Capture the cell that displays the provided text and extract its (X, Y) central coordinate. 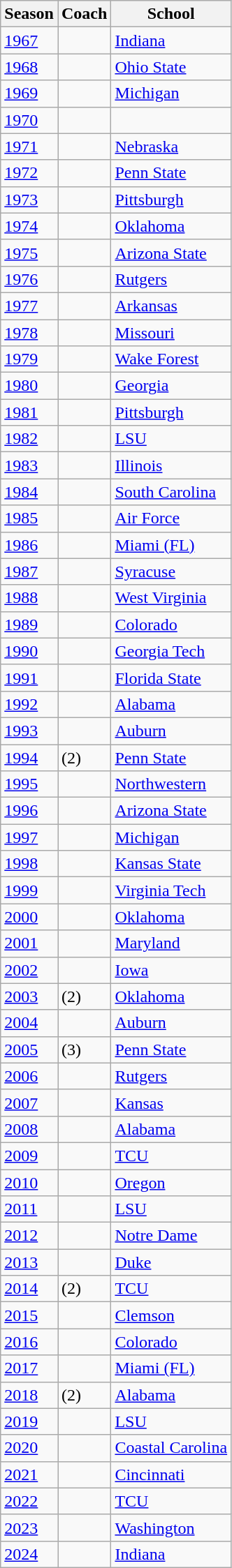
1981 (29, 412)
1998 (29, 864)
Iowa (171, 970)
2022 (29, 1501)
Kansas State (171, 864)
2017 (29, 1368)
2006 (29, 1076)
Illinois (171, 465)
Kansas (171, 1103)
Northwestern (171, 784)
Wake Forest (171, 359)
Coastal Carolina (171, 1448)
Nebraska (171, 147)
1996 (29, 811)
Air Force (171, 518)
2016 (29, 1342)
Maryland (171, 943)
2024 (29, 1554)
1968 (29, 67)
2000 (29, 917)
1986 (29, 545)
1976 (29, 279)
1978 (29, 333)
1997 (29, 837)
Season (29, 14)
Georgia (171, 386)
1979 (29, 359)
1989 (29, 625)
Georgia Tech (171, 651)
Virginia Tech (171, 890)
School (171, 14)
Cincinnati (171, 1474)
Coach (84, 14)
1994 (29, 757)
1973 (29, 200)
2008 (29, 1129)
2004 (29, 1023)
2021 (29, 1474)
1984 (29, 492)
2018 (29, 1395)
Washington (171, 1528)
West Virginia (171, 598)
(3) (84, 1050)
2012 (29, 1236)
1971 (29, 147)
2014 (29, 1289)
1975 (29, 253)
1999 (29, 890)
1970 (29, 120)
1982 (29, 439)
2005 (29, 1050)
Duke (171, 1262)
1990 (29, 651)
Florida State (171, 678)
1967 (29, 40)
1977 (29, 306)
Syracuse (171, 572)
1969 (29, 94)
1993 (29, 731)
Ohio State (171, 67)
2020 (29, 1448)
1972 (29, 173)
2002 (29, 970)
2019 (29, 1421)
1992 (29, 704)
1987 (29, 572)
2015 (29, 1315)
South Carolina (171, 492)
2011 (29, 1209)
Oregon (171, 1183)
2009 (29, 1156)
2013 (29, 1262)
1983 (29, 465)
2007 (29, 1103)
1988 (29, 598)
2010 (29, 1183)
2023 (29, 1528)
Missouri (171, 333)
1985 (29, 518)
Notre Dame (171, 1236)
1974 (29, 226)
1980 (29, 386)
2001 (29, 943)
1995 (29, 784)
Clemson (171, 1315)
1991 (29, 678)
2003 (29, 996)
Arkansas (171, 306)
